Pinpoint the cell where the given text exists, returning its (x, y) midpoint coordinate. 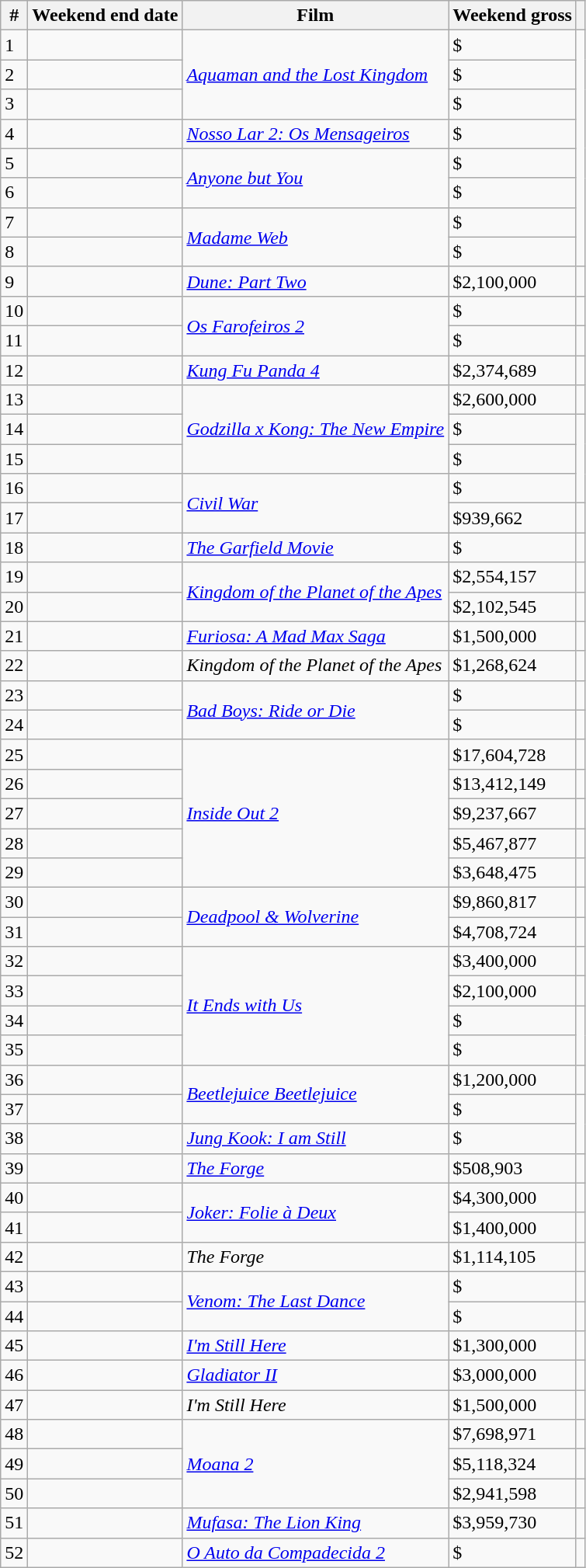
13 (14, 400)
$2,554,157 (512, 577)
42 (14, 1257)
18 (14, 548)
$508,903 (512, 1168)
39 (14, 1168)
Dune: Part Two (315, 281)
27 (14, 813)
34 (14, 1020)
$2,102,545 (512, 607)
Mufasa: The Lion King (315, 1523)
11 (14, 340)
Madame Web (315, 237)
$9,237,667 (512, 813)
Jung Kook: I am Still (315, 1139)
$4,300,000 (512, 1198)
$5,467,877 (512, 843)
$2,374,689 (512, 370)
50 (14, 1493)
Deadpool & Wolverine (315, 917)
22 (14, 666)
Weekend gross (512, 16)
Bad Boys: Ride or Die (315, 710)
40 (14, 1198)
$4,708,724 (512, 932)
4 (14, 134)
51 (14, 1523)
Furiosa: A Mad Max Saga (315, 636)
Anyone but You (315, 178)
38 (14, 1139)
Nosso Lar 2: Os Mensageiros (315, 134)
21 (14, 636)
$1,400,000 (512, 1227)
It Ends with Us (315, 1006)
6 (14, 193)
O Auto da Compadecida 2 (315, 1552)
Moana 2 (315, 1464)
The Garfield Movie (315, 548)
32 (14, 961)
24 (14, 725)
# (14, 16)
28 (14, 843)
30 (14, 902)
$2,600,000 (512, 400)
7 (14, 222)
$2,941,598 (512, 1493)
2 (14, 75)
$3,400,000 (512, 961)
Film (315, 16)
$1,268,624 (512, 666)
$5,118,324 (512, 1464)
$9,860,817 (512, 902)
$1,300,000 (512, 1346)
36 (14, 1080)
46 (14, 1375)
Godzilla x Kong: The New Empire (315, 429)
1 (14, 45)
23 (14, 695)
$3,648,475 (512, 873)
$1,200,000 (512, 1080)
$17,604,728 (512, 754)
48 (14, 1434)
Weekend end date (106, 16)
37 (14, 1109)
Civil War (315, 503)
44 (14, 1316)
Aquaman and the Lost Kingdom (315, 75)
45 (14, 1346)
Kung Fu Panda 4 (315, 370)
$3,000,000 (512, 1375)
49 (14, 1464)
Venom: The Last Dance (315, 1301)
$3,959,730 (512, 1523)
25 (14, 754)
33 (14, 991)
Inside Out 2 (315, 813)
43 (14, 1286)
Os Farofeiros 2 (315, 325)
$7,698,971 (512, 1434)
Joker: Folie à Deux (315, 1212)
$1,114,105 (512, 1257)
29 (14, 873)
52 (14, 1552)
19 (14, 577)
8 (14, 252)
20 (14, 607)
$939,662 (512, 518)
10 (14, 311)
16 (14, 488)
35 (14, 1050)
41 (14, 1227)
9 (14, 281)
31 (14, 932)
47 (14, 1405)
15 (14, 459)
3 (14, 104)
14 (14, 429)
17 (14, 518)
5 (14, 163)
Gladiator II (315, 1375)
$13,412,149 (512, 784)
26 (14, 784)
Beetlejuice Beetlejuice (315, 1094)
12 (14, 370)
